Return [X, Y] of the center of cell containing provided text 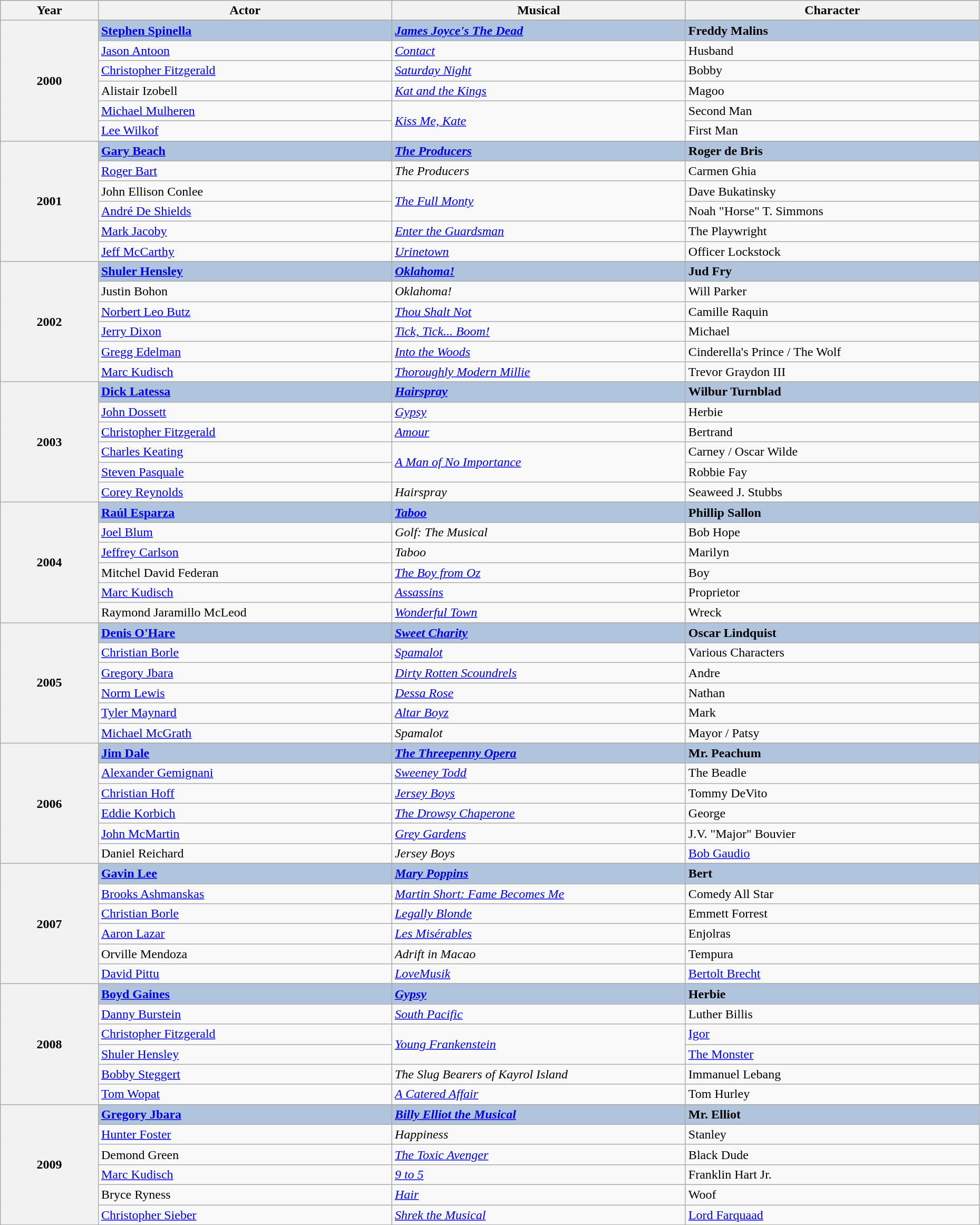
Mitchel David Federan [245, 572]
Boyd Gaines [245, 994]
Altar Boyz [539, 713]
Andre [832, 673]
Les Misérables [539, 934]
Bertrand [832, 432]
Michael [832, 332]
Joel Blum [245, 532]
Bert [832, 873]
Grey Gardens [539, 833]
Urinetown [539, 252]
Husband [832, 51]
Golf: The Musical [539, 532]
Kiss Me, Kate [539, 121]
Jim Dale [245, 753]
Tyler Maynard [245, 713]
Comedy All Star [832, 894]
Bobby Steggert [245, 1074]
Justin Bohon [245, 292]
Noah "Horse" T. Simmons [832, 211]
Jason Antoon [245, 51]
Trevor Graydon III [832, 372]
Demond Green [245, 1154]
Mark [832, 713]
Contact [539, 51]
Wonderful Town [539, 613]
2001 [50, 201]
Mayor / Patsy [832, 733]
Denis O'Hare [245, 633]
Martin Short: Fame Becomes Me [539, 894]
Freddy Malins [832, 31]
2000 [50, 81]
Musical [539, 11]
Mr. Peachum [832, 753]
2003 [50, 442]
Brooks Ashmanskas [245, 894]
Camille Raquin [832, 312]
Igor [832, 1034]
Character [832, 11]
Wilbur Turnblad [832, 392]
Bob Gaudio [832, 853]
J.V. "Major" Bouvier [832, 833]
Jeff McCarthy [245, 252]
Mary Poppins [539, 873]
Will Parker [832, 292]
Legally Blonde [539, 914]
John Ellison Conlee [245, 191]
Sweet Charity [539, 633]
Mr. Elliot [832, 1114]
Adrift in Macao [539, 954]
Kat and the Kings [539, 91]
2006 [50, 803]
Phillip Sallon [832, 512]
Jeffrey Carlson [245, 552]
Danny Burstein [245, 1014]
James Joyce's The Dead [539, 31]
Lord Farquaad [832, 1214]
Aaron Lazar [245, 934]
Happiness [539, 1134]
Bertolt Brecht [832, 974]
Nathan [832, 693]
John McMartin [245, 833]
Mark Jacoby [245, 231]
Saturday Night [539, 71]
Alistair Izobell [245, 91]
Various Characters [832, 653]
Franklin Hart Jr. [832, 1174]
Bob Hope [832, 532]
Oscar Lindquist [832, 633]
Woof [832, 1194]
Seaweed J. Stubbs [832, 492]
Stanley [832, 1134]
The Slug Bearers of Kayrol Island [539, 1074]
9 to 5 [539, 1174]
Roger de Bris [832, 151]
Carney / Oscar Wilde [832, 452]
Thou Shalt Not [539, 312]
Emmett Forrest [832, 914]
Jerry Dixon [245, 332]
Carmen Ghia [832, 171]
Assassins [539, 593]
Thoroughly Modern Millie [539, 372]
Hair [539, 1194]
2007 [50, 923]
2008 [50, 1044]
Dessa Rose [539, 693]
Officer Lockstock [832, 252]
First Man [832, 131]
2004 [50, 562]
Christopher Sieber [245, 1214]
Shrek the Musical [539, 1214]
George [832, 813]
Immanuel Lebang [832, 1074]
The Playwright [832, 231]
Gavin Lee [245, 873]
The Beadle [832, 773]
Dirty Rotten Scoundrels [539, 673]
Cinderella's Prince / The Wolf [832, 352]
Gary Beach [245, 151]
Boy [832, 572]
Amour [539, 432]
Orville Mendoza [245, 954]
Norm Lewis [245, 693]
Robbie Fay [832, 472]
Magoo [832, 91]
Daniel Reichard [245, 853]
Gregg Edelman [245, 352]
Tom Wopat [245, 1094]
Dave Bukatinsky [832, 191]
A Catered Affair [539, 1094]
Actor [245, 11]
Steven Pasquale [245, 472]
Hunter Foster [245, 1134]
Bobby [832, 71]
Raymond Jaramillo McLeod [245, 613]
Michael Mulheren [245, 111]
Tommy DeVito [832, 793]
Dick Latessa [245, 392]
The Toxic Avenger [539, 1154]
Black Dude [832, 1154]
2002 [50, 322]
LoveMusik [539, 974]
Marilyn [832, 552]
Billy Elliot the Musical [539, 1114]
Michael McGrath [245, 733]
Raúl Esparza [245, 512]
Tick, Tick... Boom! [539, 332]
Enter the Guardsman [539, 231]
2009 [50, 1164]
Into the Woods [539, 352]
Bryce Ryness [245, 1194]
The Monster [832, 1054]
Tempura [832, 954]
Year [50, 11]
The Boy from Oz [539, 572]
Lee Wilkof [245, 131]
A Man of No Importance [539, 462]
Sweeney Todd [539, 773]
Christian Hoff [245, 793]
Proprietor [832, 593]
The Threepenny Opera [539, 753]
The Full Monty [539, 201]
Charles Keating [245, 452]
Young Frankenstein [539, 1044]
Jud Fry [832, 272]
Eddie Korbich [245, 813]
Wreck [832, 613]
John Dossett [245, 412]
Enjolras [832, 934]
The Drowsy Chaperone [539, 813]
André De Shields [245, 211]
Stephen Spinella [245, 31]
Second Man [832, 111]
David Pittu [245, 974]
Roger Bart [245, 171]
2005 [50, 683]
Alexander Gemignani [245, 773]
South Pacific [539, 1014]
Norbert Leo Butz [245, 312]
Corey Reynolds [245, 492]
Luther Billis [832, 1014]
Tom Hurley [832, 1094]
